Determine the (x, y) coordinate at the center of the cell enclosing the given text.  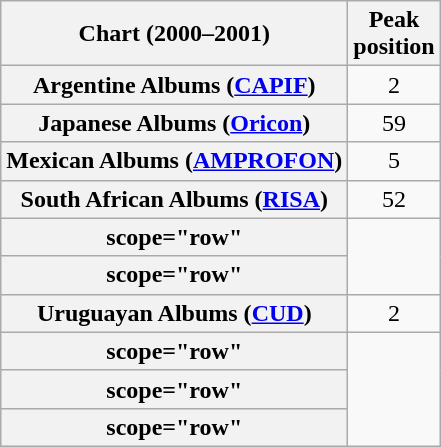
Argentine Albums (CAPIF) (174, 85)
59 (394, 123)
Uruguayan Albums (CUD) (174, 313)
Japanese Albums (Oricon) (174, 123)
South African Albums (RISA) (174, 199)
Chart (2000–2001) (174, 34)
5 (394, 161)
Mexican Albums (AMPROFON) (174, 161)
52 (394, 199)
Peakposition (394, 34)
